Locate the cell with the specified text and output its (X, Y) center coordinate. 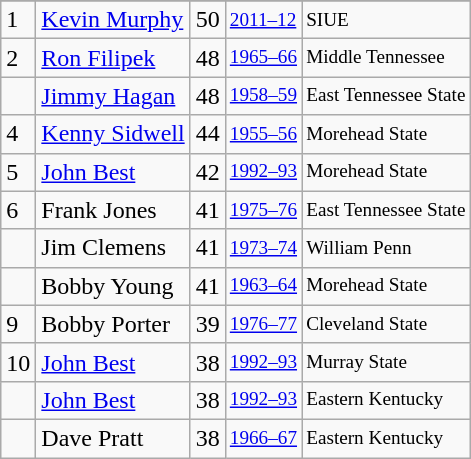
9 (18, 324)
1958–59 (263, 96)
1976–77 (263, 324)
42 (208, 172)
Ron Filipek (113, 58)
2011–12 (263, 20)
Dave Pratt (113, 438)
1966–67 (263, 438)
5 (18, 172)
Middle Tennessee (386, 58)
Kenny Sidwell (113, 134)
Jim Clemens (113, 248)
1973–74 (263, 248)
Murray State (386, 362)
44 (208, 134)
Kevin Murphy (113, 20)
Bobby Young (113, 286)
1975–76 (263, 210)
William Penn (386, 248)
1955–56 (263, 134)
2 (18, 58)
Jimmy Hagan (113, 96)
50 (208, 20)
1965–66 (263, 58)
4 (18, 134)
Cleveland State (386, 324)
1963–64 (263, 286)
39 (208, 324)
6 (18, 210)
Frank Jones (113, 210)
SIUE (386, 20)
1 (18, 20)
Bobby Porter (113, 324)
10 (18, 362)
